Scan for the cell matching the given text and deliver its [X, Y] coordinate at center. 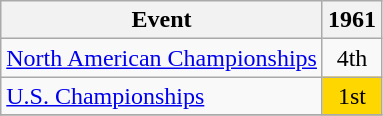
1961 [352, 20]
Event [162, 20]
U.S. Championships [162, 96]
4th [352, 58]
1st [352, 96]
North American Championships [162, 58]
